Extract the (x, y) coordinate from the center of the cell holding the provided text.  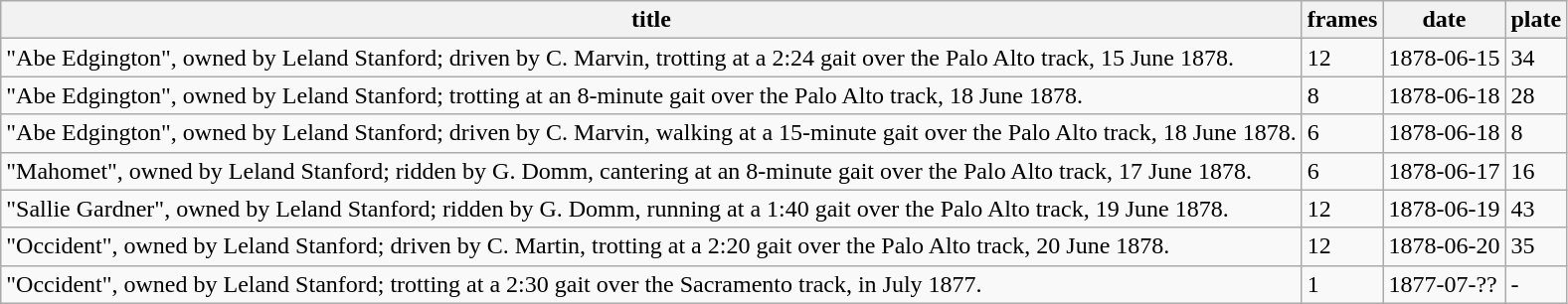
43 (1536, 209)
- (1536, 284)
"Mahomet", owned by Leland Stanford; ridden by G. Domm, cantering at an 8-minute gait over the Palo Alto track, 17 June 1878. (651, 171)
1878-06-20 (1444, 246)
"Occident", owned by Leland Stanford; driven by C. Martin, trotting at a 2:20 gait over the Palo Alto track, 20 June 1878. (651, 246)
35 (1536, 246)
plate (1536, 20)
"Abe Edgington", owned by Leland Stanford; driven by C. Marvin, trotting at a 2:24 gait over the Palo Alto track, 15 June 1878. (651, 58)
"Abe Edgington", owned by Leland Stanford; driven by C. Marvin, walking at a 15-minute gait over the Palo Alto track, 18 June 1878. (651, 133)
1878-06-19 (1444, 209)
frames (1342, 20)
16 (1536, 171)
1877-07-?? (1444, 284)
"Sallie Gardner", owned by Leland Stanford; ridden by G. Domm, running at a 1:40 gait over the Palo Alto track, 19 June 1878. (651, 209)
date (1444, 20)
1 (1342, 284)
1878-06-17 (1444, 171)
34 (1536, 58)
28 (1536, 95)
title (651, 20)
1878-06-15 (1444, 58)
"Abe Edgington", owned by Leland Stanford; trotting at an 8-minute gait over the Palo Alto track, 18 June 1878. (651, 95)
"Occident", owned by Leland Stanford; trotting at a 2:30 gait over the Sacramento track, in July 1877. (651, 284)
